For the text-containing cell, return its midpoint in (x, y) coordinate format. 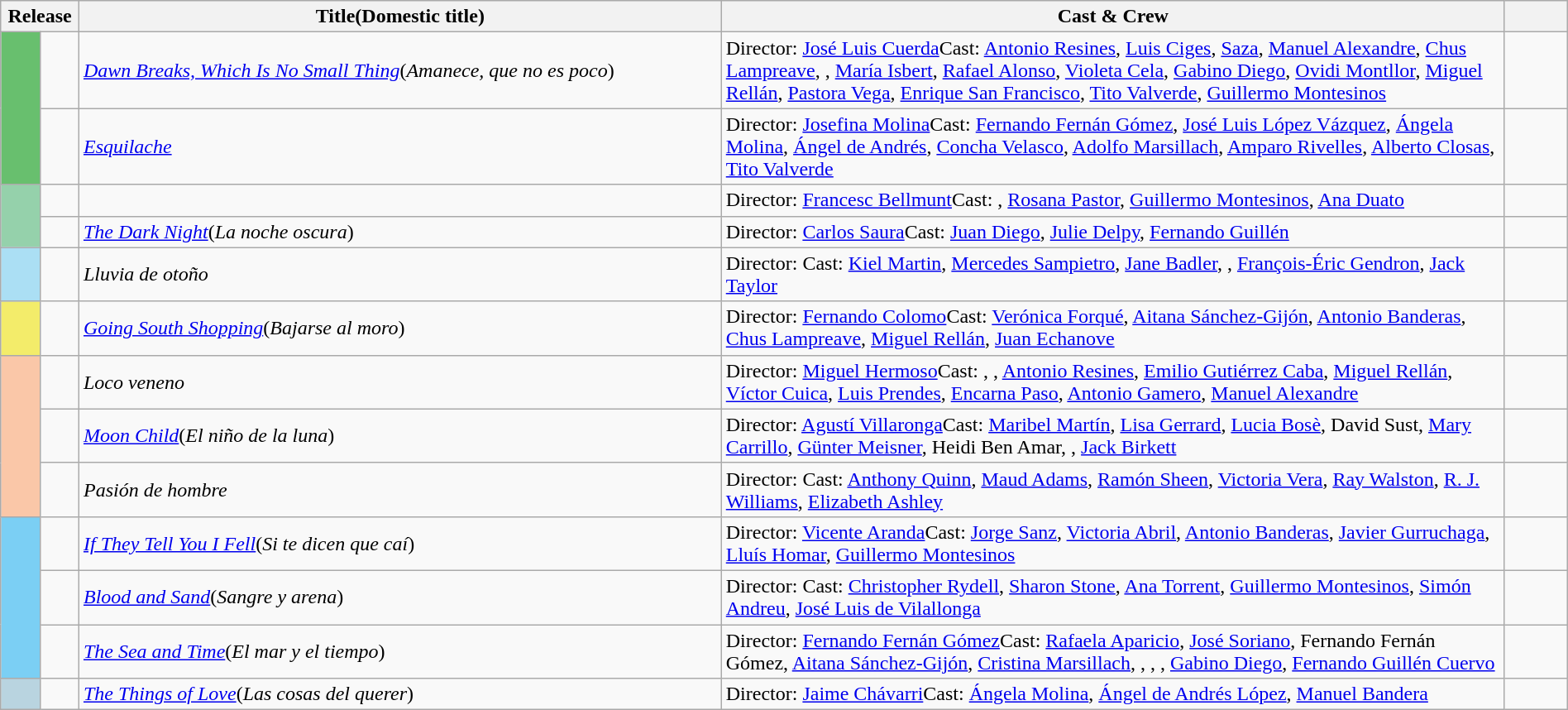
Director: Francesc BellmuntCast: , Rosana Pastor, Guillermo Montesinos, Ana Duato (1113, 200)
Release (40, 17)
Cast & Crew (1113, 17)
Esquilache (400, 146)
Director: Agustí VillarongaCast: Maribel Martín, Lisa Gerrard, Lucia Bosè, David Sust, Mary Carrillo, Günter Meisner, Heidi Ben Amar, , Jack Birkett (1113, 435)
Title(Domestic title) (400, 17)
Dawn Breaks, Which Is No Small Thing(Amanece, que no es poco) (400, 70)
Moon Child(El niño de la luna) (400, 435)
Blood and Sand(Sangre y arena) (400, 597)
Director: Cast: Anthony Quinn, Maud Adams, Ramón Sheen, Victoria Vera, Ray Walston, R. J. Williams, Elizabeth Ashley (1113, 490)
Director: Fernando ColomoCast: Verónica Forqué, Aitana Sánchez-Gijón, Antonio Banderas, Chus Lampreave, Miguel Rellán, Juan Echanove (1113, 328)
Lluvia de otoño (400, 275)
Director: Cast: Kiel Martin, Mercedes Sampietro, Jane Badler, , François-Éric Gendron, Jack Taylor (1113, 275)
Director: Vicente ArandaCast: Jorge Sanz, Victoria Abril, Antonio Banderas, Javier Gurruchaga, Lluís Homar, Guillermo Montesinos (1113, 543)
The Dark Night(La noche oscura) (400, 232)
Going South Shopping(Bajarse al moro) (400, 328)
Director: Cast: Christopher Rydell, Sharon Stone, Ana Torrent, Guillermo Montesinos, Simón Andreu, José Luis de Vilallonga (1113, 597)
Loco veneno (400, 382)
If They Tell You I Fell(Si te dicen que caí) (400, 543)
Director: Carlos SauraCast: Juan Diego, Julie Delpy, Fernando Guillén (1113, 232)
The Sea and Time(El mar y el tiempo) (400, 650)
The Things of Love(Las cosas del querer) (400, 694)
Director: Jaime ChávarriCast: Ángela Molina, Ángel de Andrés López, Manuel Bandera (1113, 694)
Pasión de hombre (400, 490)
